Detect which cell encompasses the target text, then output its (X, Y) center coordinate. 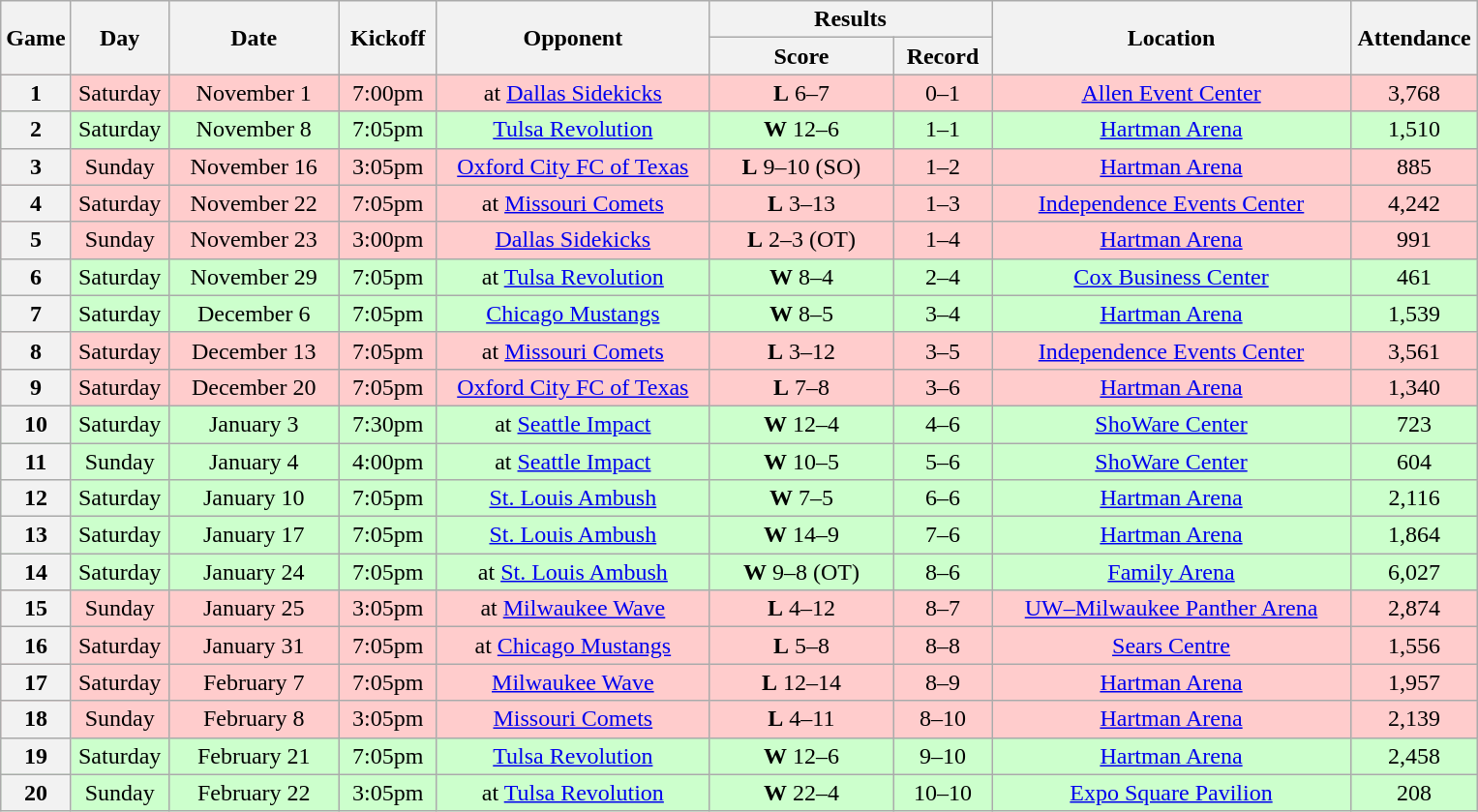
3,768 (1415, 93)
8–9 (943, 682)
January 4 (254, 462)
461 (1415, 277)
19 (36, 756)
January 3 (254, 424)
November 1 (254, 93)
8–8 (943, 646)
13 (36, 535)
3:00pm (387, 240)
February 22 (254, 793)
W 14–9 (801, 535)
Dallas Sidekicks (573, 240)
UW–Milwaukee Panther Arena (1171, 609)
10–10 (943, 793)
11 (36, 462)
Location (1171, 38)
Record (943, 56)
Attendance (1415, 38)
November 22 (254, 203)
1–1 (943, 130)
3–6 (943, 387)
9–10 (943, 756)
6 (36, 277)
December 20 (254, 387)
Results (850, 19)
February 21 (254, 756)
1,864 (1415, 535)
Score (801, 56)
4:00pm (387, 462)
Opponent (573, 38)
604 (1415, 462)
4,242 (1415, 203)
1,510 (1415, 130)
8–10 (943, 719)
at Milwaukee Wave (573, 609)
3,561 (1415, 350)
14 (36, 572)
January 24 (254, 572)
2,139 (1415, 719)
November 8 (254, 130)
L 4–11 (801, 719)
2 (36, 130)
Cox Business Center (1171, 277)
2–4 (943, 277)
at Chicago Mustangs (573, 646)
3 (36, 166)
January 25 (254, 609)
885 (1415, 166)
L 3–13 (801, 203)
L 2–3 (OT) (801, 240)
1,556 (1415, 646)
8 (36, 350)
W 8–5 (801, 314)
L 5–8 (801, 646)
0–1 (943, 93)
Day (120, 38)
L 12–14 (801, 682)
723 (1415, 424)
5 (36, 240)
Missouri Comets (573, 719)
991 (1415, 240)
January 10 (254, 498)
L 4–12 (801, 609)
at St. Louis Ambush (573, 572)
December 6 (254, 314)
1,539 (1415, 314)
L 6–7 (801, 93)
November 16 (254, 166)
W 7–5 (801, 498)
Sears Centre (1171, 646)
February 8 (254, 719)
6,027 (1415, 572)
Kickoff (387, 38)
November 23 (254, 240)
December 13 (254, 350)
L 3–12 (801, 350)
at Dallas Sidekicks (573, 93)
Allen Event Center (1171, 93)
W 10–5 (801, 462)
16 (36, 646)
4 (36, 203)
4–6 (943, 424)
5–6 (943, 462)
February 7 (254, 682)
November 29 (254, 277)
W 9–8 (OT) (801, 572)
W 12–4 (801, 424)
Family Arena (1171, 572)
8–6 (943, 572)
3–5 (943, 350)
Game (36, 38)
L 7–8 (801, 387)
20 (36, 793)
10 (36, 424)
Milwaukee Wave (573, 682)
7:00pm (387, 93)
Expo Square Pavilion (1171, 793)
1–3 (943, 203)
January 17 (254, 535)
W 8–4 (801, 277)
12 (36, 498)
17 (36, 682)
2,116 (1415, 498)
9 (36, 387)
Chicago Mustangs (573, 314)
1,340 (1415, 387)
6–6 (943, 498)
1 (36, 93)
18 (36, 719)
1–2 (943, 166)
W 22–4 (801, 793)
2,874 (1415, 609)
1,957 (1415, 682)
7 (36, 314)
Date (254, 38)
L 9–10 (SO) (801, 166)
15 (36, 609)
8–7 (943, 609)
January 31 (254, 646)
7:30pm (387, 424)
2,458 (1415, 756)
208 (1415, 793)
1–4 (943, 240)
7–6 (943, 535)
3–4 (943, 314)
